Find where the given text appears and provide that cell's center as (X, Y) coordinate. 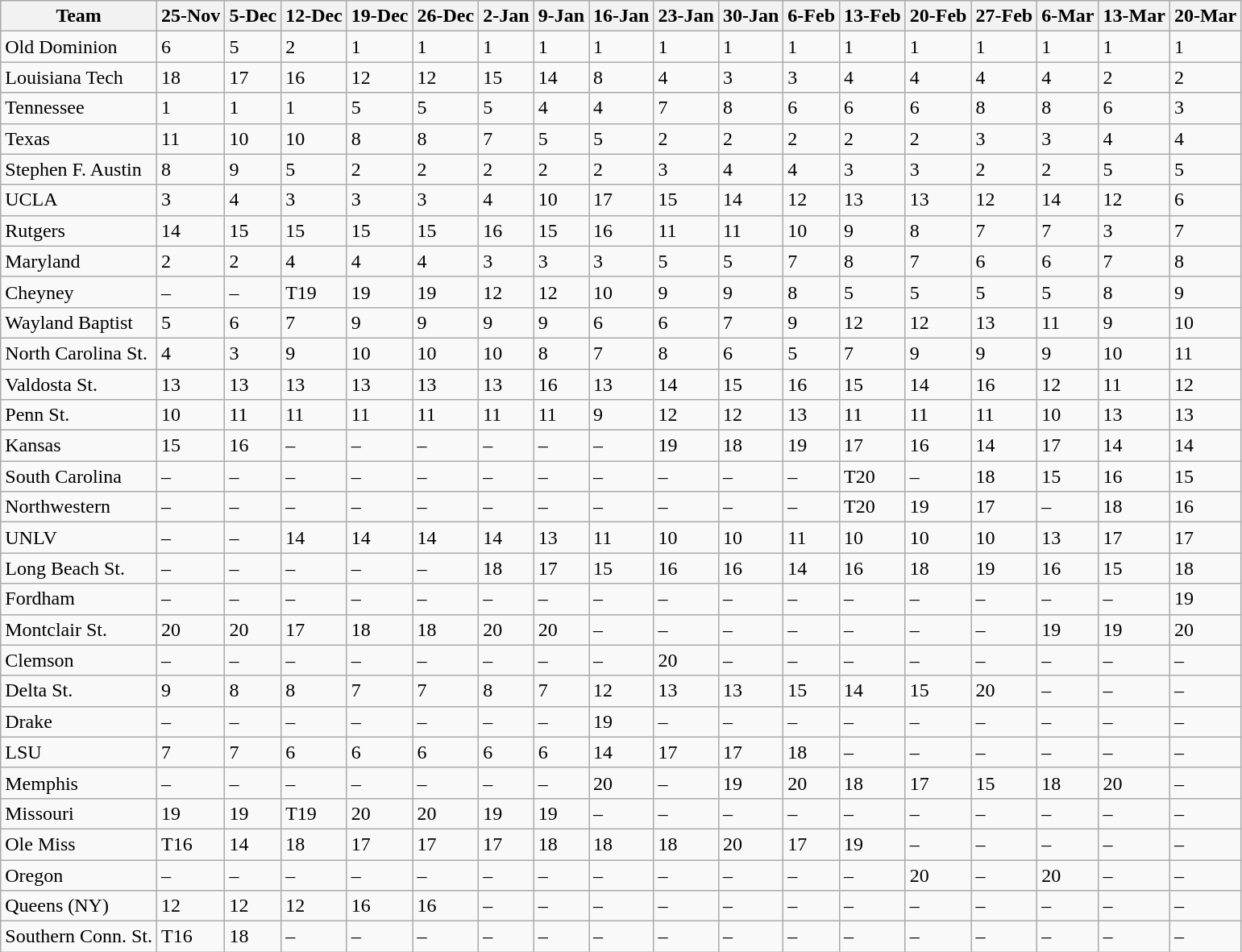
Tennessee (79, 108)
Oregon (79, 875)
Memphis (79, 783)
Maryland (79, 261)
Southern Conn. St. (79, 937)
25-Nov (191, 16)
Northwestern (79, 507)
Louisiana Tech (79, 77)
13-Feb (873, 16)
UCLA (79, 200)
Cheyney (79, 292)
Wayland Baptist (79, 322)
Ole Miss (79, 844)
20-Feb (938, 16)
16-Jan (621, 16)
Rutgers (79, 231)
North Carolina St. (79, 353)
Old Dominion (79, 47)
LSU (79, 752)
12-Dec (314, 16)
UNLV (79, 538)
Team (79, 16)
Clemson (79, 660)
Drake (79, 721)
9-Jan (561, 16)
Montclair St. (79, 630)
Fordham (79, 599)
Kansas (79, 446)
30-Jan (750, 16)
13-Mar (1134, 16)
Texas (79, 139)
26-Dec (446, 16)
Queens (NY) (79, 906)
Penn St. (79, 415)
6-Mar (1068, 16)
19-Dec (380, 16)
6-Feb (812, 16)
27-Feb (1004, 16)
Stephen F. Austin (79, 169)
Missouri (79, 813)
Delta St. (79, 691)
South Carolina (79, 476)
5-Dec (253, 16)
20-Mar (1205, 16)
23-Jan (686, 16)
Long Beach St. (79, 568)
2-Jan (506, 16)
Valdosta St. (79, 385)
